Extract the [X, Y] coordinate from the center of the cell holding the provided text.  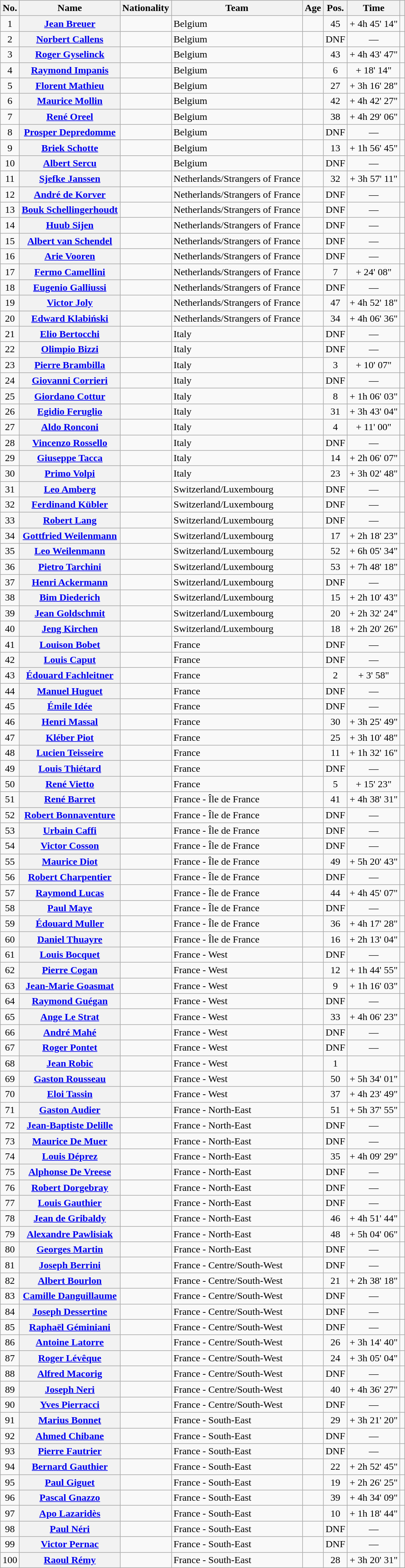
77 [10, 1203]
Louis Bocquet [70, 955]
72 [10, 1125]
+ 2h 10' 43" [374, 598]
Pos. [335, 8]
57 [10, 892]
90 [10, 1405]
76 [10, 1188]
Olimpio Bizzi [70, 349]
Giordano Cottur [70, 396]
Giuseppe Tacca [70, 458]
+ 4h 42' 27" [374, 101]
Roger Gyselinck [70, 55]
80 [10, 1250]
Raoul Rémy [70, 1560]
Age [313, 8]
+ 24' 08" [374, 272]
+ 3h 25' 49" [374, 722]
67 [10, 1048]
74 [10, 1156]
+ 1h 18' 44" [374, 1513]
59 [10, 923]
Roger Pontet [70, 1048]
+ 2h 13' 04" [374, 939]
Name [70, 8]
+ 2h 38' 18" [374, 1281]
Victor Cosson [70, 846]
Aldo Ronconi [70, 427]
+ 4h 45' 07" [374, 892]
+ 4h 34' 09" [374, 1498]
95 [10, 1482]
+ 18' 14" [374, 70]
91 [10, 1420]
Huub Sijen [70, 225]
Egidio Feruglio [70, 411]
Jean de Gribaldy [70, 1219]
Apo Lazaridès [70, 1513]
Georges Martin [70, 1250]
69 [10, 1079]
94 [10, 1467]
Prosper Depredomme [70, 132]
81 [10, 1265]
Jean-Baptiste Delille [70, 1125]
+ 5h 37' 55" [374, 1110]
Louison Bobet [70, 644]
+ 3' 58" [374, 675]
100 [10, 1560]
Eloi Tassin [70, 1094]
Pietro Tarchini [70, 567]
+ 1h 56' 45" [374, 148]
86 [10, 1343]
Bim Diederich [70, 598]
75 [10, 1172]
+ 4h 06' 36" [374, 318]
+ 3h 43' 04" [374, 411]
93 [10, 1451]
97 [10, 1513]
+ 4h 52' 18" [374, 303]
Henri Massal [70, 722]
Pascal Gnazzo [70, 1498]
71 [10, 1110]
Gaston Audier [70, 1110]
Nationality [146, 8]
83 [10, 1296]
+ 4h 43' 47" [374, 55]
Raymond Impanis [70, 70]
Robert Charpentier [70, 877]
+ 4h 29' 06" [374, 117]
54 [10, 846]
79 [10, 1234]
Florent Mathieu [70, 86]
Ange Le Strat [70, 1017]
Édouard Fachleitner [70, 675]
Kléber Piot [70, 738]
Paul Maye [70, 908]
No. [10, 8]
+ 1h 06' 03" [374, 396]
+ 2h 52' 45" [374, 1467]
+ 1h 32' 16" [374, 753]
Camille Danguillaume [70, 1296]
Norbert Callens [70, 39]
Raymond Guégan [70, 1001]
Manuel Huguet [70, 691]
Joseph Dessertine [70, 1312]
98 [10, 1529]
Fermo Camellini [70, 272]
63 [10, 986]
+ 3h 16' 28" [374, 86]
+ 4h 06' 23" [374, 1017]
+ 2h 20' 26" [374, 629]
68 [10, 1063]
+ 6h 05' 34" [374, 551]
+ 5h 04' 06" [374, 1234]
96 [10, 1498]
Leo Amberg [70, 489]
Louis Caput [70, 660]
Robert Lang [70, 520]
Bernard Gauthier [70, 1467]
Urbain Caffi [70, 830]
+ 1h 44' 55" [374, 970]
Arie Vooren [70, 256]
+ 4h 51' 44" [374, 1219]
René Vietto [70, 784]
+ 2h 18' 23" [374, 536]
89 [10, 1389]
Jean Breuer [70, 24]
Édouard Muller [70, 923]
Joseph Berrini [70, 1265]
+ 3h 21' 20" [374, 1420]
+ 10' 07" [374, 365]
Victor Joly [70, 303]
Paul Giguet [70, 1482]
Alfred Macorig [70, 1374]
+ 3h 10' 48" [374, 738]
Leo Weilenmann [70, 551]
Maurice Diot [70, 861]
Henri Ackermann [70, 582]
+ 4h 23' 49" [374, 1094]
Briek Schotte [70, 148]
Robert Bonnaventure [70, 815]
+ 2h 32' 24" [374, 613]
+ 15' 23" [374, 784]
Yves Pierracci [70, 1405]
+ 3h 14' 40" [374, 1343]
Elio Bertocchi [70, 334]
Primo Volpi [70, 474]
Pierre Fautrier [70, 1451]
André de Korver [70, 194]
+ 5h 34' 01" [374, 1079]
55 [10, 861]
70 [10, 1094]
Alexandre Pawlisiak [70, 1234]
+ 2h 06' 07" [374, 458]
99 [10, 1544]
Louis Déprez [70, 1156]
Maurice Mollin [70, 101]
60 [10, 939]
92 [10, 1435]
Gottfried Weilenmann [70, 536]
Daniel Thuayre [70, 939]
Edward Klabiński [70, 318]
Time [374, 8]
Roger Lévêque [70, 1358]
82 [10, 1281]
85 [10, 1327]
Robert Dorgebray [70, 1188]
88 [10, 1374]
Joseph Neri [70, 1389]
Ferdinand Kübler [70, 505]
+ 3h 57' 11" [374, 179]
+ 4h 38' 31" [374, 799]
64 [10, 1001]
Gaston Rousseau [70, 1079]
84 [10, 1312]
Eugenio Galliussi [70, 287]
58 [10, 908]
+ 7h 48' 18" [374, 567]
+ 1h 16' 03" [374, 986]
Jean Goldschmit [70, 613]
Jean Robic [70, 1063]
+ 3h 02' 48" [374, 474]
Bouk Schellingerhoudt [70, 210]
René Barret [70, 799]
78 [10, 1219]
Maurice De Muer [70, 1141]
Jeng Kirchen [70, 629]
+ 4h 36' 27" [374, 1389]
Marius Bonnet [70, 1420]
Vincenzo Rossello [70, 442]
87 [10, 1358]
+ 11' 00" [374, 427]
+ 4h 17' 28" [374, 923]
Alphonse De Vreese [70, 1172]
Albert Bourlon [70, 1281]
Ahmed Chibane [70, 1435]
Albert van Schendel [70, 241]
Pierre Brambilla [70, 365]
+ 2h 26' 25" [374, 1482]
Jean-Marie Goasmat [70, 986]
Raphaël Géminiani [70, 1327]
Louis Gauthier [70, 1203]
65 [10, 1017]
56 [10, 877]
Paul Néri [70, 1529]
66 [10, 1032]
+ 4h 09' 29" [374, 1156]
Albert Sercu [70, 163]
73 [10, 1141]
62 [10, 970]
61 [10, 955]
Giovanni Corrieri [70, 380]
Victor Pernac [70, 1544]
Antoine Latorre [70, 1343]
Émile Idée [70, 707]
Team [237, 8]
André Mahé [70, 1032]
René Oreel [70, 117]
+ 5h 20' 43" [374, 861]
Sjefke Janssen [70, 179]
Pierre Cogan [70, 970]
+ 3h 20' 31" [374, 1560]
+ 3h 05' 04" [374, 1358]
Lucien Teisseire [70, 753]
+ 4h 45' 14" [374, 24]
Louis Thiétard [70, 769]
Raymond Lucas [70, 892]
